Capture the cell that displays the provided text and extract its (X, Y) central coordinate. 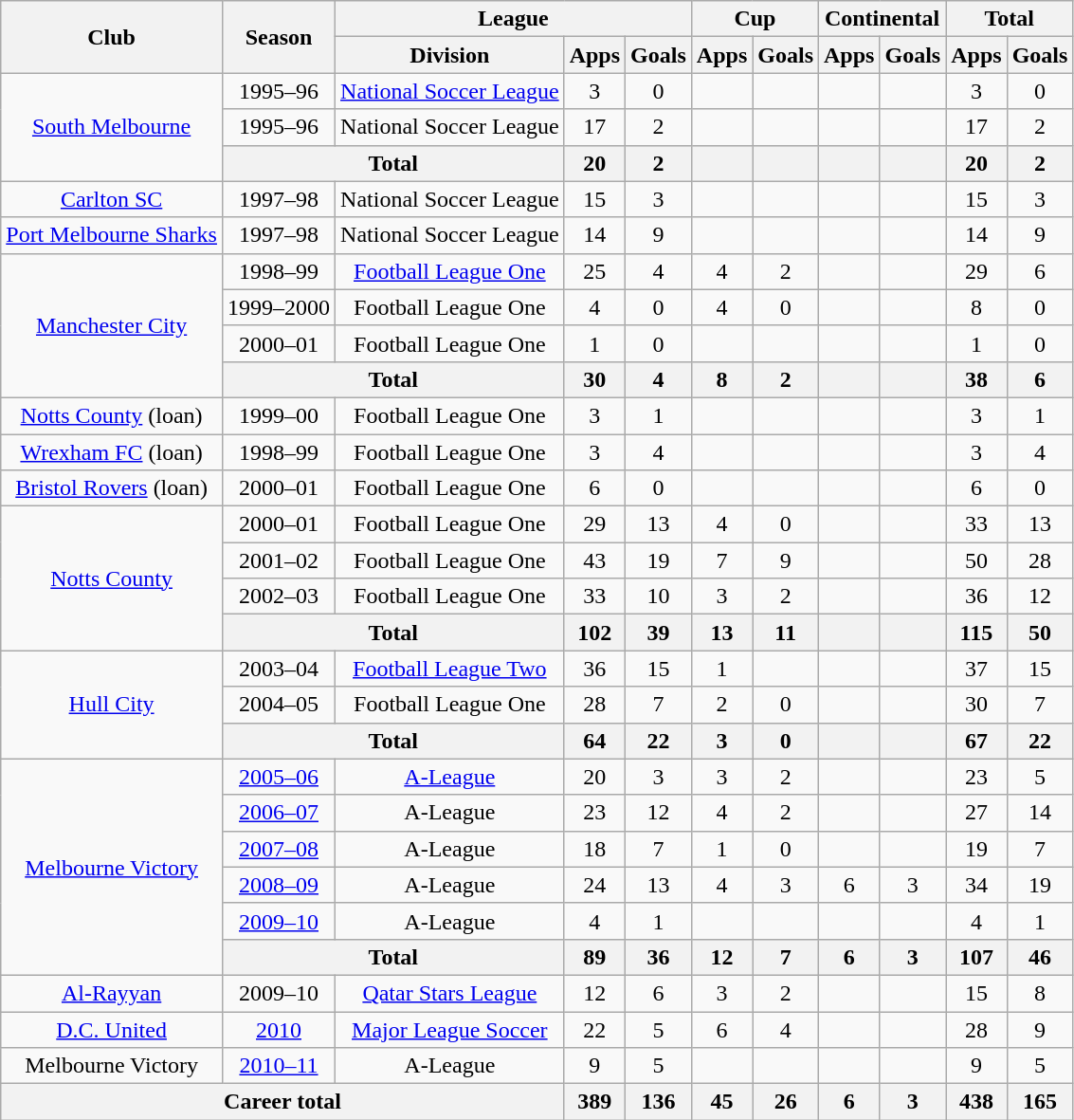
64 (594, 741)
2001–02 (279, 560)
10 (659, 597)
25 (594, 271)
2005–06 (279, 777)
Division (450, 55)
South Melbourne (112, 127)
Wrexham FC (loan) (112, 452)
18 (594, 849)
Career total (282, 1102)
2007–08 (279, 849)
38 (976, 379)
37 (976, 669)
Qatar Stars League (450, 993)
1999–00 (279, 415)
Major League Soccer (450, 1029)
27 (976, 813)
Season (279, 37)
1999–2000 (279, 307)
D.C. United (112, 1029)
89 (594, 957)
34 (976, 885)
45 (721, 1102)
Notts County (112, 578)
438 (976, 1102)
136 (659, 1102)
Club (112, 37)
Football League Two (450, 669)
2004–05 (279, 705)
2008–09 (279, 885)
102 (594, 633)
24 (594, 885)
67 (976, 741)
2006–07 (279, 813)
46 (1040, 957)
Al-Rayyan (112, 993)
39 (659, 633)
11 (786, 633)
Port Melbourne Sharks (112, 235)
Continental (883, 19)
107 (976, 957)
2002–03 (279, 597)
Manchester City (112, 325)
Cup (755, 19)
Notts County (loan) (112, 415)
League (514, 19)
43 (594, 560)
2010 (279, 1029)
26 (786, 1102)
389 (594, 1102)
115 (976, 633)
Hull City (112, 705)
Bristol Rovers (loan) (112, 488)
2010–11 (279, 1066)
Carlton SC (112, 199)
2003–04 (279, 669)
165 (1040, 1102)
